Find where the given text appears and provide that cell's center as (x, y) coordinate. 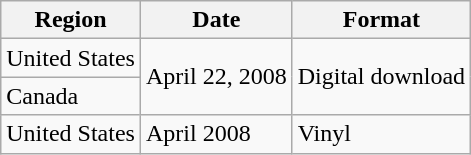
Region (71, 20)
Digital download (381, 77)
Vinyl (381, 134)
April 2008 (216, 134)
Canada (71, 96)
Date (216, 20)
April 22, 2008 (216, 77)
Format (381, 20)
